Locate the cell with the specified text and output its [x, y] center coordinate. 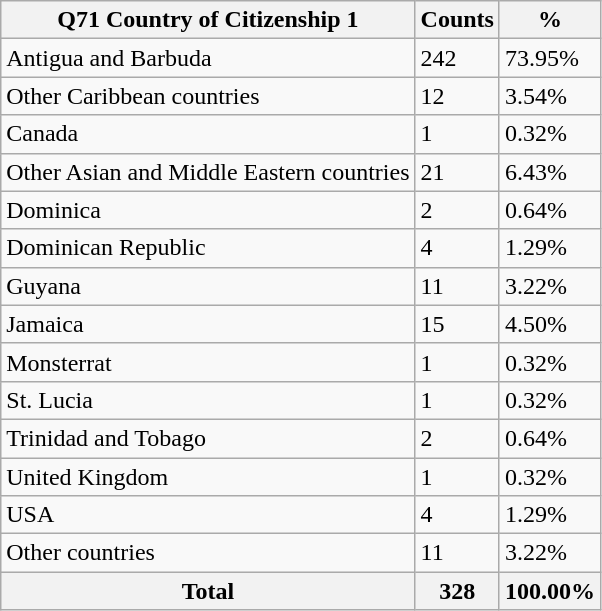
Other Caribbean countries [208, 96]
Canada [208, 134]
Other Asian and Middle Eastern countries [208, 172]
4.50% [550, 324]
Antigua and Barbuda [208, 58]
73.95% [550, 58]
United Kingdom [208, 477]
242 [457, 58]
Jamaica [208, 324]
Counts [457, 20]
Q71 Country of Citizenship 1 [208, 20]
6.43% [550, 172]
St. Lucia [208, 400]
Guyana [208, 286]
328 [457, 591]
15 [457, 324]
3.54% [550, 96]
Dominican Republic [208, 248]
100.00% [550, 591]
Other countries [208, 553]
12 [457, 96]
Trinidad and Tobago [208, 438]
USA [208, 515]
% [550, 20]
Total [208, 591]
Monsterrat [208, 362]
Dominica [208, 210]
21 [457, 172]
